Scan for the cell matching the given text and deliver its [x, y] coordinate at center. 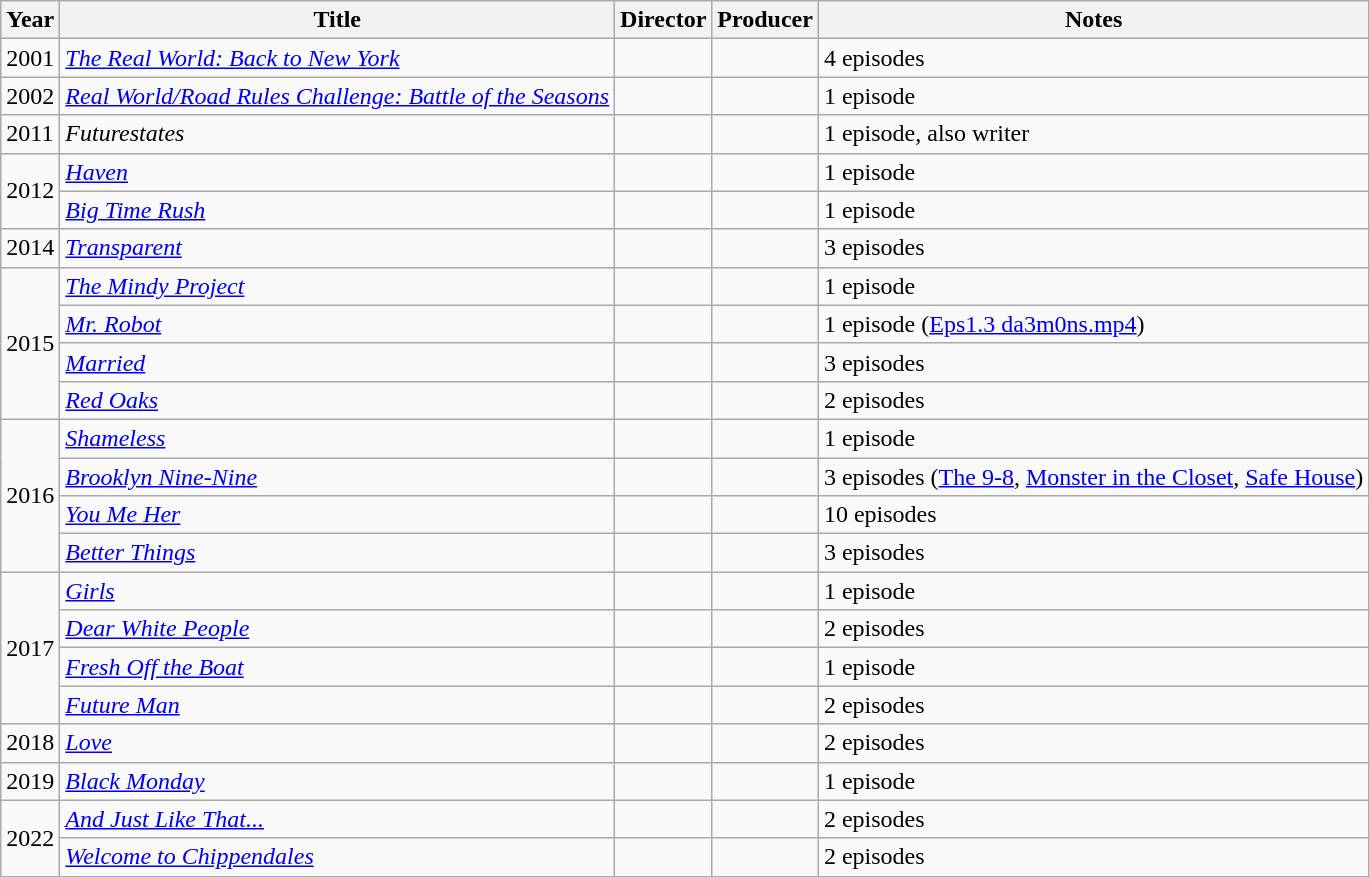
Brooklyn Nine-Nine [338, 477]
And Just Like That... [338, 819]
2017 [30, 648]
2022 [30, 838]
2002 [30, 96]
2011 [30, 134]
2018 [30, 743]
Real World/Road Rules Challenge: Battle of the Seasons [338, 96]
Futurestates [338, 134]
Girls [338, 591]
The Mindy Project [338, 286]
Title [338, 20]
Haven [338, 172]
Mr. Robot [338, 324]
4 episodes [1093, 58]
2016 [30, 495]
The Real World: Back to New York [338, 58]
3 episodes (The 9-8, Monster in the Closet, Safe House) [1093, 477]
2001 [30, 58]
Notes [1093, 20]
Big Time Rush [338, 210]
1 episode, also writer [1093, 134]
2019 [30, 781]
Red Oaks [338, 400]
Welcome to Chippendales [338, 857]
Producer [766, 20]
10 episodes [1093, 515]
Married [338, 362]
You Me Her [338, 515]
Fresh Off the Boat [338, 667]
Dear White People [338, 629]
2015 [30, 343]
Shameless [338, 438]
Better Things [338, 553]
1 episode (Eps1.3 da3m0ns.mp4) [1093, 324]
Future Man [338, 705]
2012 [30, 191]
Director [664, 20]
Transparent [338, 248]
Black Monday [338, 781]
Love [338, 743]
Year [30, 20]
2014 [30, 248]
